Extract the (X, Y) coordinate from the center of the cell holding the provided text.  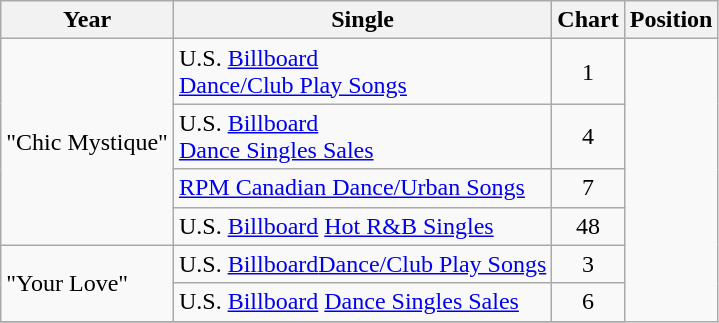
7 (588, 188)
U.S. Billboard Dance Singles Sales (362, 302)
4 (588, 136)
3 (588, 264)
Year (88, 20)
"Your Love" (88, 283)
"Chic Mystique" (88, 142)
U.S. Billboard Hot R&B Singles (362, 226)
RPM Canadian Dance/Urban Songs (362, 188)
Single (362, 20)
1 (588, 72)
6 (588, 302)
Position (671, 20)
Chart (588, 20)
48 (588, 226)
U.S. BillboardDance Singles Sales (362, 136)
